Extract the [X, Y] coordinate from the center of the cell holding the provided text.  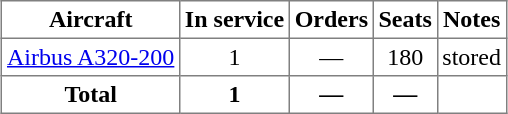
180 [405, 57]
Airbus A320-200 [91, 57]
Aircraft [91, 20]
stored [472, 57]
Total [91, 95]
Orders [331, 20]
Seats [405, 20]
In service [235, 20]
Notes [472, 20]
